Return the [X, Y] coordinate for the center point of the cell that contains the specified text.  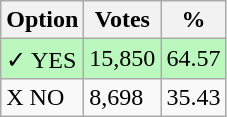
35.43 [194, 97]
X NO [42, 97]
Votes [122, 20]
15,850 [122, 59]
8,698 [122, 97]
% [194, 20]
64.57 [194, 59]
Option [42, 20]
✓ YES [42, 59]
